Extract the [x, y] coordinate from the center of the cell holding the provided text.  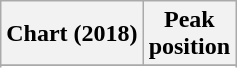
Chart (2018) [72, 34]
Peakposition [189, 34]
